Scan for the cell matching the given text and deliver its (x, y) coordinate at center. 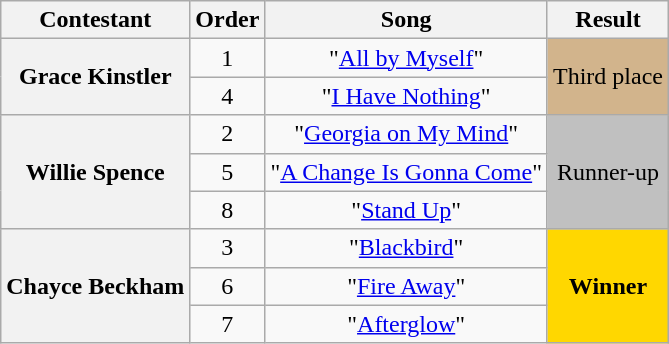
Order (228, 20)
"Stand Up" (406, 210)
1 (228, 58)
Grace Kinstler (96, 77)
Contestant (96, 20)
"Georgia on My Mind" (406, 134)
Winner (608, 286)
"Blackbird" (406, 248)
4 (228, 96)
Runner-up (608, 172)
"I Have Nothing" (406, 96)
7 (228, 324)
"A Change Is Gonna Come" (406, 172)
"All by Myself" (406, 58)
Chayce Beckham (96, 286)
6 (228, 286)
"Afterglow" (406, 324)
"Fire Away" (406, 286)
2 (228, 134)
5 (228, 172)
Song (406, 20)
Willie Spence (96, 172)
3 (228, 248)
Result (608, 20)
Third place (608, 77)
8 (228, 210)
